Scan for the cell matching the given text and deliver its [X, Y] coordinate at center. 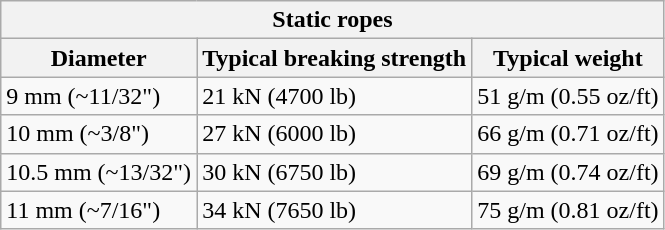
Static ropes [332, 20]
30 kN (6750 lb) [334, 172]
66 g/m (0.71 oz/ft) [568, 134]
Typical breaking strength [334, 58]
Diameter [99, 58]
75 g/m (0.81 oz/ft) [568, 210]
11 mm (~7/16") [99, 210]
69 g/m (0.74 oz/ft) [568, 172]
9 mm (~11/32") [99, 96]
Typical weight [568, 58]
27 kN (6000 lb) [334, 134]
21 kN (4700 lb) [334, 96]
10.5 mm (~13/32") [99, 172]
10 mm (~3/8") [99, 134]
34 kN (7650 lb) [334, 210]
51 g/m (0.55 oz/ft) [568, 96]
